Identify which cell holds the provided text, then report its (X, Y) central coordinate. 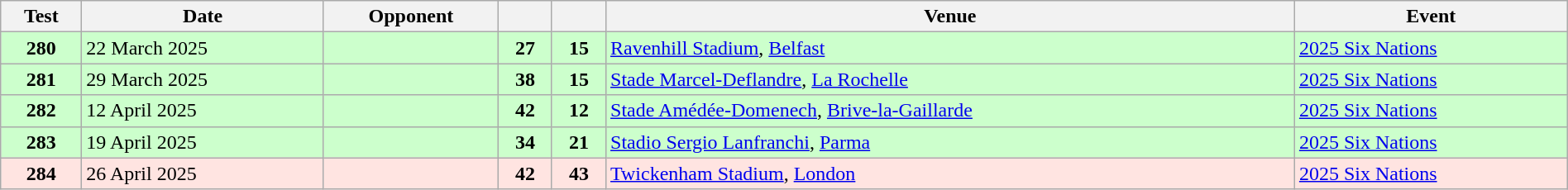
Event (1431, 17)
Venue (951, 17)
Stade Marcel-Deflandre, La Rochelle (951, 79)
43 (579, 173)
Date (203, 17)
280 (41, 48)
38 (524, 79)
281 (41, 79)
Stadio Sergio Lanfranchi, Parma (951, 142)
26 April 2025 (203, 173)
284 (41, 173)
29 March 2025 (203, 79)
Opponent (410, 17)
34 (524, 142)
282 (41, 111)
Test (41, 17)
22 March 2025 (203, 48)
19 April 2025 (203, 142)
12 (579, 111)
Twickenham Stadium, London (951, 173)
283 (41, 142)
21 (579, 142)
Ravenhill Stadium, Belfast (951, 48)
12 April 2025 (203, 111)
Stade Amédée-Domenech, Brive-la-Gaillarde (951, 111)
27 (524, 48)
